Find where the given text appears and provide that cell's center as [x, y] coordinate. 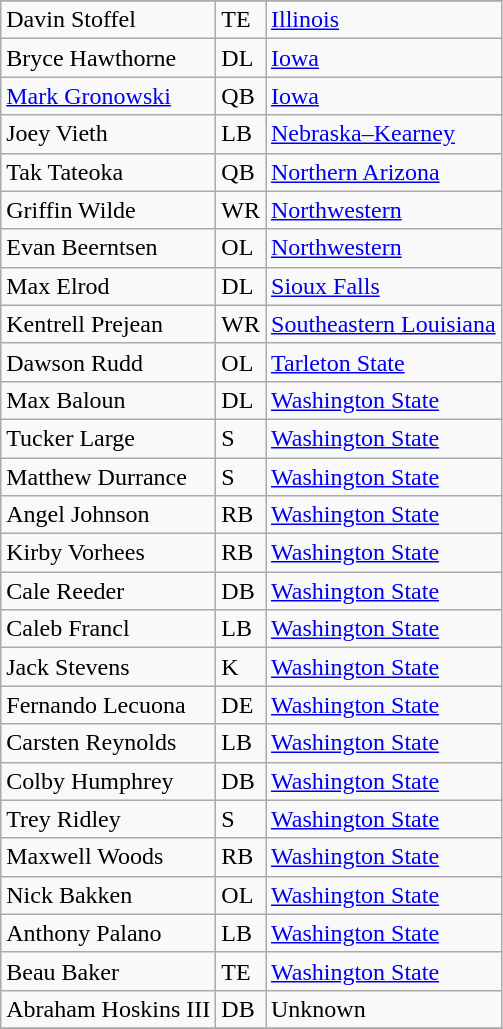
Mark Gronowski [108, 96]
K [241, 667]
Angel Johnson [108, 515]
Caleb Francl [108, 629]
Nebraska–Kearney [384, 134]
Tak Tateoka [108, 172]
Maxwell Woods [108, 857]
Evan Beerntsen [108, 248]
Kentrell Prejean [108, 324]
Colby Humphrey [108, 781]
Dawson Rudd [108, 362]
Kirby Vorhees [108, 553]
Illinois [384, 20]
Sioux Falls [384, 286]
Joey Vieth [108, 134]
Bryce Hawthorne [108, 58]
Cale Reeder [108, 591]
DE [241, 705]
Southeastern Louisiana [384, 324]
Carsten Reynolds [108, 743]
Davin Stoffel [108, 20]
Fernando Lecuona [108, 705]
Abraham Hoskins III [108, 1009]
Trey Ridley [108, 819]
Northern Arizona [384, 172]
Jack Stevens [108, 667]
Griffin Wilde [108, 210]
Anthony Palano [108, 933]
Matthew Durrance [108, 477]
Max Elrod [108, 286]
Nick Bakken [108, 895]
Tarleton State [384, 362]
Beau Baker [108, 971]
Max Baloun [108, 400]
Unknown [384, 1009]
Tucker Large [108, 438]
